Find where the given text appears and provide that cell's center as [X, Y] coordinate. 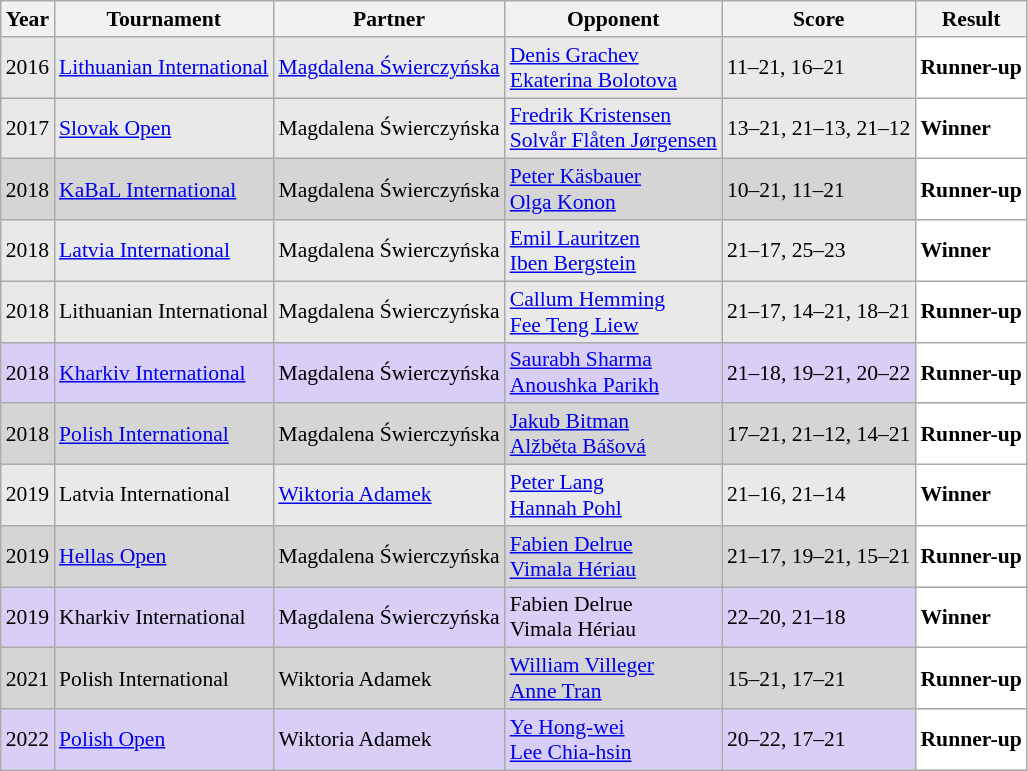
20–22, 17–21 [819, 740]
21–17, 14–21, 18–21 [819, 312]
21–17, 25–23 [819, 250]
21–16, 21–14 [819, 496]
Polish Open [164, 740]
10–21, 11–21 [819, 190]
William Villeger Anne Tran [614, 678]
Year [28, 19]
11–21, 16–21 [819, 68]
2016 [28, 68]
13–21, 21–13, 21–12 [819, 128]
Score [819, 19]
2022 [28, 740]
17–21, 21–12, 14–21 [819, 434]
Emil Lauritzen Iben Bergstein [614, 250]
Jakub Bitman Alžběta Bášová [614, 434]
KaBaL International [164, 190]
Result [970, 19]
Opponent [614, 19]
Ye Hong-wei Lee Chia-hsin [614, 740]
Hellas Open [164, 556]
22–20, 21–18 [819, 618]
Saurabh Sharma Anoushka Parikh [614, 372]
2017 [28, 128]
Peter Käsbauer Olga Konon [614, 190]
21–17, 19–21, 15–21 [819, 556]
Fredrik Kristensen Solvår Flåten Jørgensen [614, 128]
15–21, 17–21 [819, 678]
21–18, 19–21, 20–22 [819, 372]
Denis Grachev Ekaterina Bolotova [614, 68]
Slovak Open [164, 128]
Callum Hemming Fee Teng Liew [614, 312]
Peter Lang Hannah Pohl [614, 496]
Partner [388, 19]
Tournament [164, 19]
2021 [28, 678]
